From the cell containing the given text, extract its center point as [X, Y] coordinate. 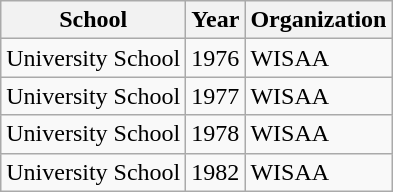
Year [216, 20]
School [94, 20]
Organization [318, 20]
1982 [216, 172]
1976 [216, 58]
1977 [216, 96]
1978 [216, 134]
